Return (X, Y) of the center of cell containing provided text 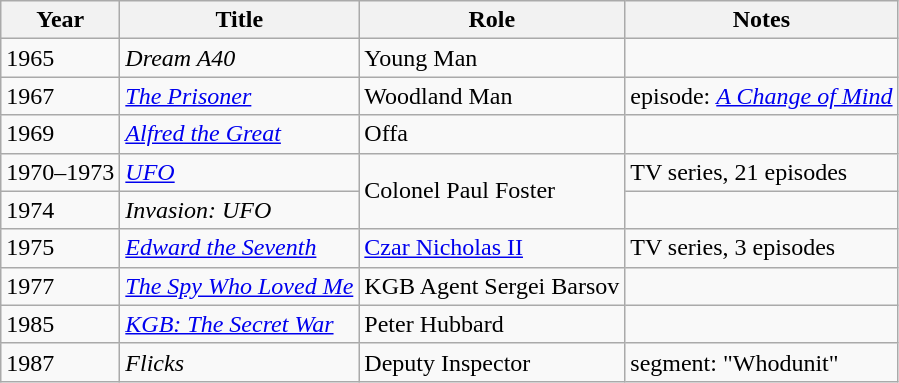
1987 (60, 362)
Alfred the Great (240, 134)
Offa (492, 134)
KGB Agent Sergei Barsov (492, 286)
1977 (60, 286)
Role (492, 20)
1969 (60, 134)
KGB: The Secret War (240, 324)
Year (60, 20)
segment: "Whodunit" (762, 362)
Title (240, 20)
Edward the Seventh (240, 248)
The Prisoner (240, 96)
Young Man (492, 58)
1975 (60, 248)
UFO (240, 172)
TV series, 3 episodes (762, 248)
Invasion: UFO (240, 210)
1970–1973 (60, 172)
TV series, 21 episodes (762, 172)
1985 (60, 324)
Woodland Man (492, 96)
episode: A Change of Mind (762, 96)
The Spy Who Loved Me (240, 286)
Deputy Inspector (492, 362)
1974 (60, 210)
Dream A40 (240, 58)
Colonel Paul Foster (492, 191)
1967 (60, 96)
Czar Nicholas II (492, 248)
Peter Hubbard (492, 324)
Notes (762, 20)
1965 (60, 58)
Flicks (240, 362)
